Scan for the cell matching the given text and deliver its (x, y) coordinate at center. 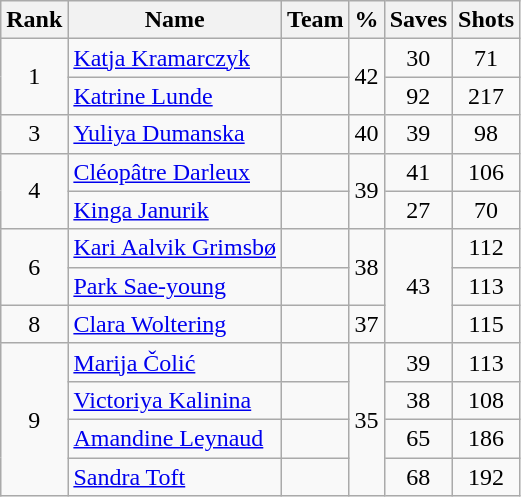
186 (486, 438)
112 (486, 248)
6 (34, 267)
115 (486, 324)
Yuliya Dumanska (175, 134)
41 (418, 172)
Cléopâtre Darleux (175, 172)
Saves (418, 20)
30 (418, 58)
Shots (486, 20)
43 (418, 286)
35 (366, 419)
27 (418, 210)
4 (34, 191)
68 (418, 477)
65 (418, 438)
Amandine Leynaud (175, 438)
217 (486, 96)
40 (366, 134)
70 (486, 210)
Team (316, 20)
106 (486, 172)
Victoriya Kalinina (175, 400)
Kari Aalvik Grimsbø (175, 248)
42 (366, 77)
108 (486, 400)
192 (486, 477)
1 (34, 77)
Katja Kramarczyk (175, 58)
Kinga Janurik (175, 210)
Marija Čolić (175, 362)
Name (175, 20)
9 (34, 419)
Clara Woltering (175, 324)
37 (366, 324)
98 (486, 134)
Katrine Lunde (175, 96)
Park Sae-young (175, 286)
71 (486, 58)
Rank (34, 20)
8 (34, 324)
92 (418, 96)
% (366, 20)
3 (34, 134)
Sandra Toft (175, 477)
